Search for the cell housing the specified text and yield its [X, Y] center coordinate. 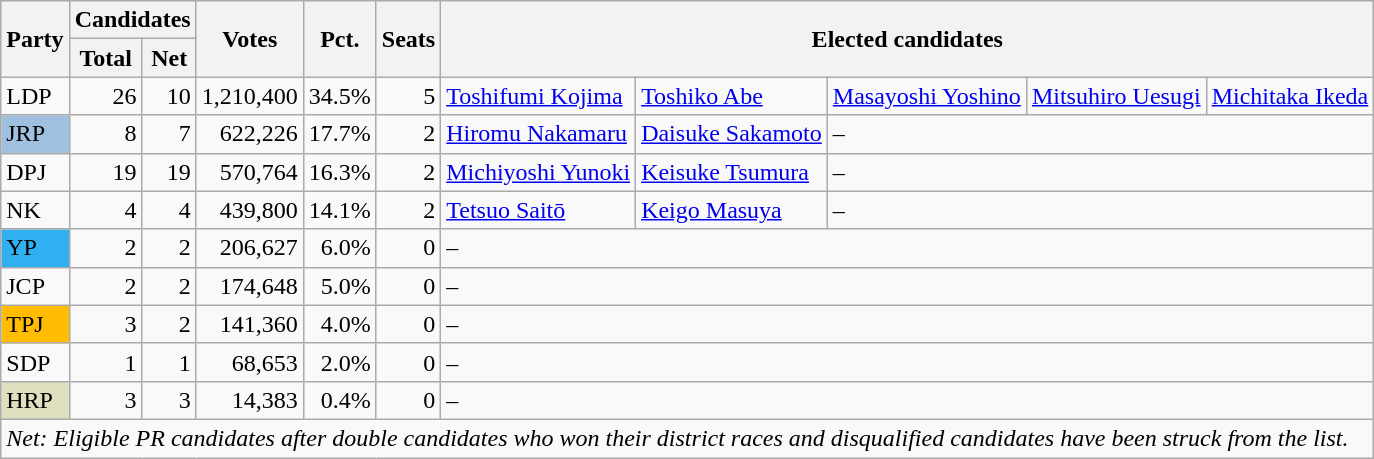
Masayoshi Yoshino [926, 96]
0.4% [340, 400]
5 [408, 96]
Seats [408, 39]
34.5% [340, 96]
NK [35, 210]
14.1% [340, 210]
Michitaka Ikeda [1290, 96]
Pct. [340, 39]
Net [169, 58]
LDP [35, 96]
17.7% [340, 134]
Votes [250, 39]
Daisuke Sakamoto [732, 134]
8 [106, 134]
Michiyoshi Yunoki [538, 172]
HRP [35, 400]
Elected candidates [908, 39]
JCP [35, 286]
Tetsuo Saitō [538, 210]
Toshifumi Kojima [538, 96]
10 [169, 96]
174,648 [250, 286]
DPJ [35, 172]
141,360 [250, 324]
622,226 [250, 134]
Net: Eligible PR candidates after double candidates who won their district races and disqualified candidates have been struck from the list. [688, 438]
7 [169, 134]
14,383 [250, 400]
SDP [35, 362]
2.0% [340, 362]
JRP [35, 134]
6.0% [340, 248]
1,210,400 [250, 96]
206,627 [250, 248]
Total [106, 58]
Mitsuhiro Uesugi [1116, 96]
570,764 [250, 172]
Candidates [132, 20]
5.0% [340, 286]
439,800 [250, 210]
26 [106, 96]
Keisuke Tsumura [732, 172]
TPJ [35, 324]
Keigo Masuya [732, 210]
4.0% [340, 324]
Hiromu Nakamaru [538, 134]
YP [35, 248]
Party [35, 39]
68,653 [250, 362]
16.3% [340, 172]
Toshiko Abe [732, 96]
